Capture the cell that displays the provided text and extract its (X, Y) central coordinate. 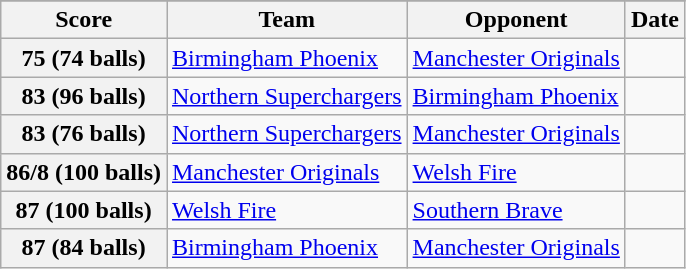
Opponent (516, 20)
Southern Brave (516, 210)
Score (84, 20)
86/8 (100 balls) (84, 172)
87 (84 balls) (84, 248)
Team (286, 20)
87 (100 balls) (84, 210)
Date (654, 20)
75 (74 balls) (84, 58)
83 (76 balls) (84, 134)
83 (96 balls) (84, 96)
